Return [X, Y] of the center of cell containing provided text 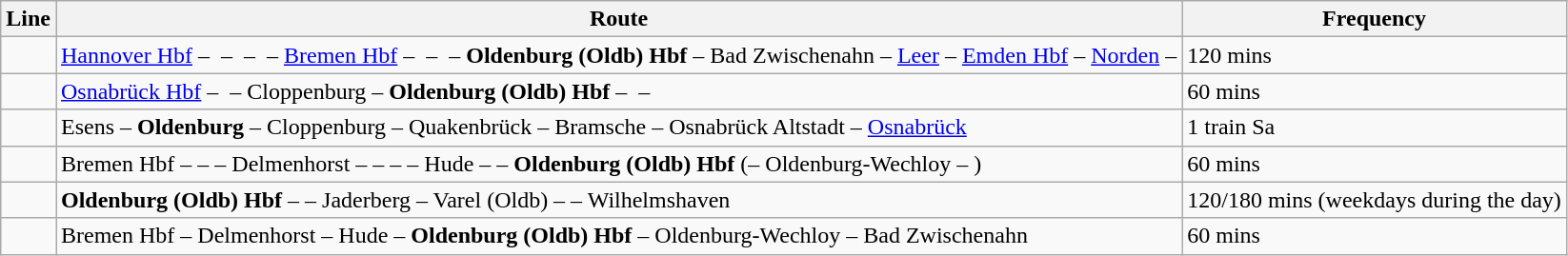
120/180 mins (weekdays during the day) [1375, 200]
1 train Sa [1375, 128]
Osnabrück Hbf – – Cloppenburg – Oldenburg (Oldb) Hbf – – [618, 91]
Route [618, 19]
Esens – Oldenburg – Cloppenburg – Quakenbrück – Bramsche – Osnabrück Altstadt – Osnabrück [618, 128]
120 mins [1375, 55]
Oldenburg (Oldb) Hbf – – Jaderberg – Varel (Oldb) – – Wilhelmshaven [618, 200]
Frequency [1375, 19]
Line [29, 19]
Bremen Hbf – – – Delmenhorst – – – – Hude – – Oldenburg (Oldb) Hbf (– Oldenburg-Wechloy – ) [618, 164]
Hannover Hbf – – – – Bremen Hbf – – – Oldenburg (Oldb) Hbf – Bad Zwischenahn – Leer – Emden Hbf – Norden – [618, 55]
Bremen Hbf – Delmenhorst – Hude – Oldenburg (Oldb) Hbf – Oldenburg-Wechloy – Bad Zwischenahn [618, 236]
